Identify which cell holds the provided text, then report its (X, Y) central coordinate. 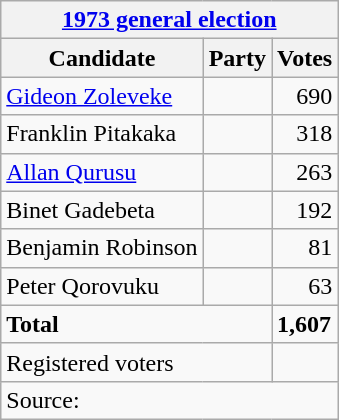
Binet Gadebeta (102, 210)
Peter Qorovuku (102, 286)
81 (305, 248)
Benjamin Robinson (102, 248)
318 (305, 134)
1,607 (305, 324)
690 (305, 96)
Votes (305, 58)
Gideon Zoleveke (102, 96)
263 (305, 172)
Candidate (102, 58)
Source: (170, 400)
1973 general election (170, 20)
192 (305, 210)
63 (305, 286)
Total (136, 324)
Registered voters (136, 362)
Party (237, 58)
Franklin Pitakaka (102, 134)
Allan Qurusu (102, 172)
